Detect which cell encompasses the target text, then output its [X, Y] center coordinate. 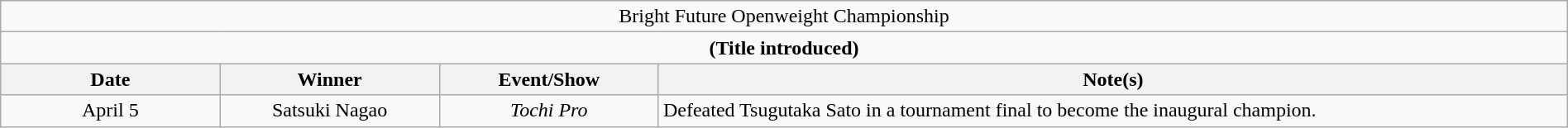
Defeated Tsugutaka Sato in a tournament final to become the inaugural champion. [1113, 111]
Event/Show [549, 79]
Date [111, 79]
Satsuki Nagao [329, 111]
Bright Future Openweight Championship [784, 17]
Tochi Pro [549, 111]
(Title introduced) [784, 48]
April 5 [111, 111]
Note(s) [1113, 79]
Winner [329, 79]
